From the cell containing the given text, extract its center point as [x, y] coordinate. 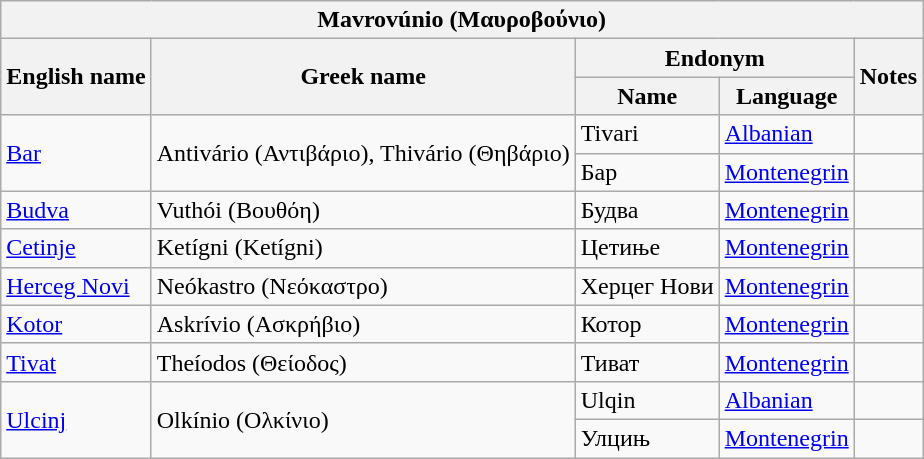
Тиват [647, 362]
Улцињ [647, 438]
Kotor [76, 324]
Name [647, 96]
Askrívio (Ασκρήβιο) [363, 324]
Будва [647, 210]
Цетиње [647, 248]
Neókastro (Νεόκαστρο) [363, 286]
Бар [647, 172]
Vuthói (Βουθόη) [363, 210]
Bar [76, 153]
Theíodos (Θείοδος) [363, 362]
Ulqin [647, 400]
English name [76, 77]
Херцег Нови [647, 286]
Tivari [647, 134]
Greek name [363, 77]
Котор [647, 324]
Mavrovúnio (Μαυροβούνιο) [462, 20]
Notes [888, 77]
Ulcinj [76, 419]
Ketígni (Ketígni) [363, 248]
Olkínio (Ολκίνιο) [363, 419]
Tivat [76, 362]
Budva [76, 210]
Cetinje [76, 248]
Antivário (Αντιβάριο), Thivário (Θηβάριο) [363, 153]
Language [786, 96]
Endonym [714, 58]
Herceg Novi [76, 286]
